Provide the [x, y] coordinate of the cell's center where the given text is located.  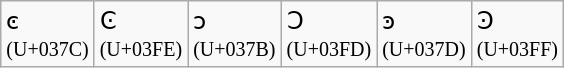
ͼ(U+037C) [48, 34]
ͽ(U+037D) [424, 34]
Ͽ(U+03FF) [517, 34]
Ͼ(U+03FE) [140, 34]
Ͻ(U+03FD) [329, 34]
ͻ(U+037B) [234, 34]
